Find where the given text appears and provide that cell's center as (x, y) coordinate. 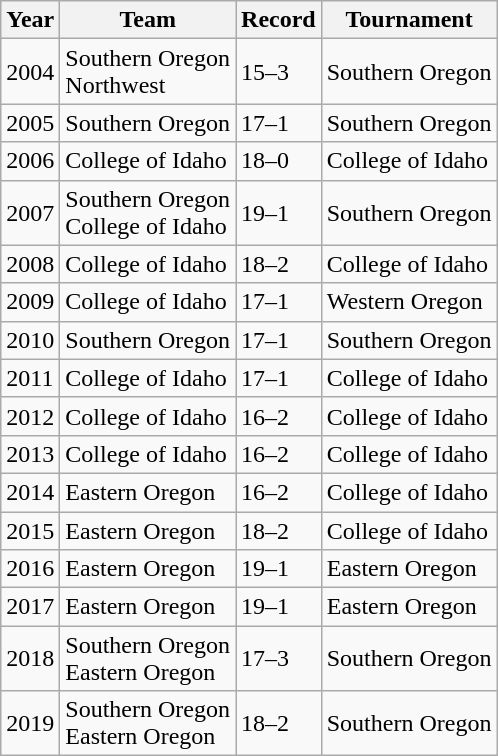
Southern OregonNorthwest (148, 72)
2010 (30, 340)
Team (148, 20)
Record (279, 20)
15–3 (279, 72)
2004 (30, 72)
2011 (30, 378)
2018 (30, 658)
2009 (30, 302)
2013 (30, 454)
2015 (30, 531)
18–0 (279, 161)
2016 (30, 569)
2019 (30, 724)
Southern OregonCollege of Idaho (148, 212)
2006 (30, 161)
2005 (30, 123)
2008 (30, 264)
2014 (30, 492)
Year (30, 20)
2017 (30, 607)
17–3 (279, 658)
2007 (30, 212)
2012 (30, 416)
Tournament (409, 20)
Western Oregon (409, 302)
